Extract the (x, y) coordinate from the center of the cell holding the provided text.  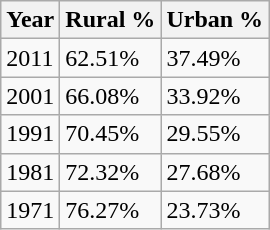
62.51% (110, 58)
2001 (30, 96)
1971 (30, 210)
72.32% (110, 172)
Urban % (215, 20)
Year (30, 20)
37.49% (215, 58)
66.08% (110, 96)
29.55% (215, 134)
33.92% (215, 96)
27.68% (215, 172)
70.45% (110, 134)
Rural % (110, 20)
23.73% (215, 210)
1981 (30, 172)
76.27% (110, 210)
1991 (30, 134)
2011 (30, 58)
